From the cell containing the given text, extract its center point as [X, Y] coordinate. 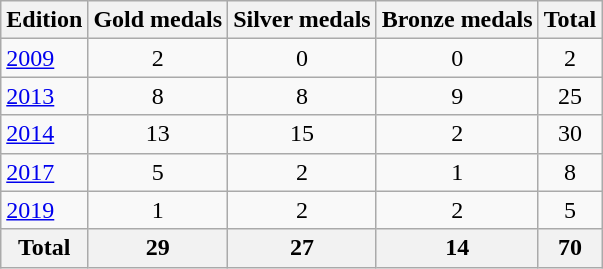
Silver medals [302, 20]
13 [158, 134]
9 [457, 96]
14 [457, 248]
2014 [44, 134]
70 [570, 248]
2017 [44, 172]
Edition [44, 20]
2019 [44, 210]
25 [570, 96]
Bronze medals [457, 20]
27 [302, 248]
2009 [44, 58]
29 [158, 248]
Gold medals [158, 20]
30 [570, 134]
15 [302, 134]
2013 [44, 96]
